Capture the cell that displays the provided text and extract its (X, Y) central coordinate. 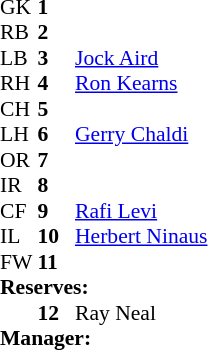
OR (19, 160)
Herbert Ninaus (141, 237)
5 (57, 109)
LH (19, 135)
12 (57, 313)
CH (19, 109)
11 (57, 262)
LB (19, 58)
Jock Aird (141, 58)
CF (19, 211)
6 (57, 135)
FW (19, 262)
Ray Neal (141, 313)
IR (19, 185)
2 (57, 33)
3 (57, 58)
Reserves: (104, 287)
Gerry Chaldi (141, 135)
4 (57, 83)
10 (57, 237)
RB (19, 33)
9 (57, 211)
Rafi Levi (141, 211)
7 (57, 160)
8 (57, 185)
Ron Kearns (141, 83)
RH (19, 83)
IL (19, 237)
